For the text-containing cell, return its midpoint in (x, y) coordinate format. 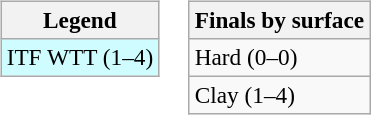
Finals by surface (279, 20)
ITF WTT (1–4) (80, 57)
Hard (0–0) (279, 57)
Clay (1–4) (279, 95)
Legend (80, 20)
